Return the [X, Y] coordinate for the center point of the cell that contains the specified text.  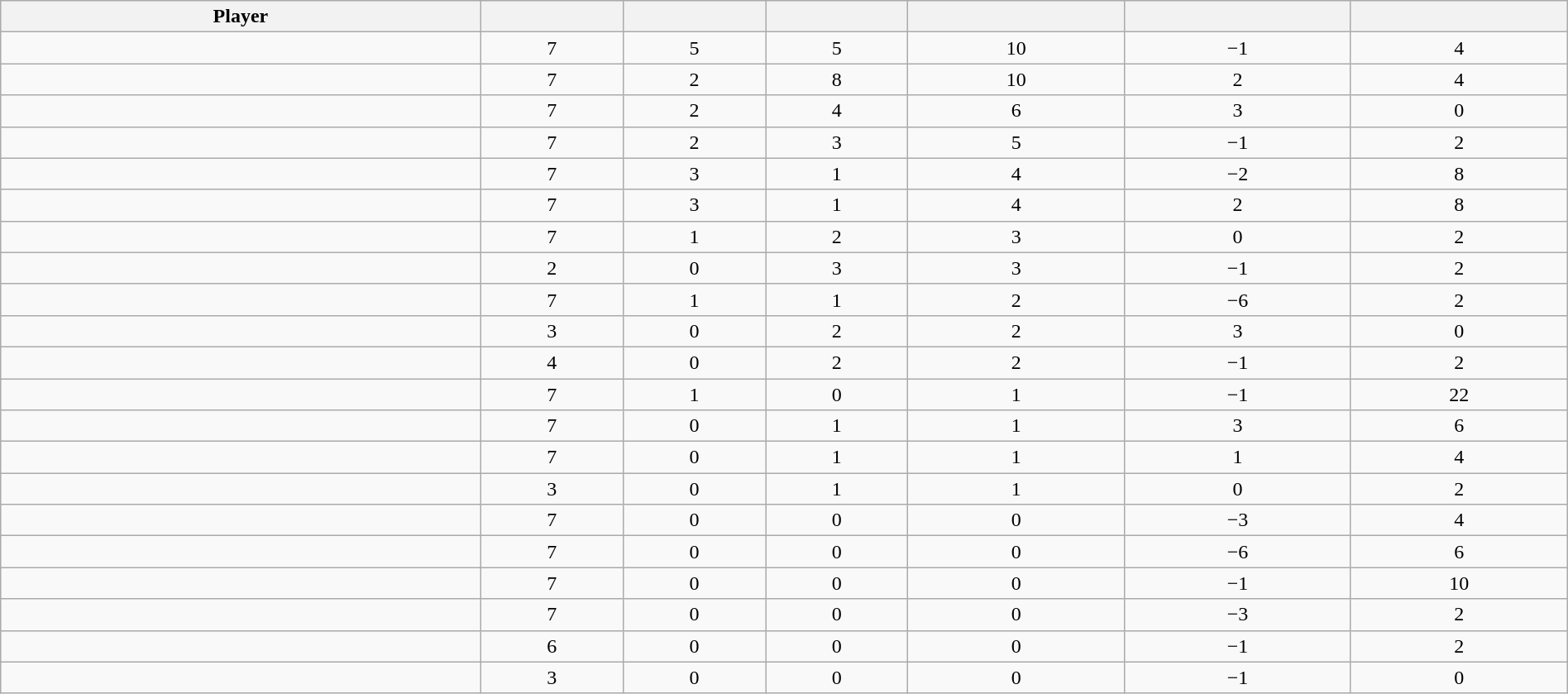
Player [241, 17]
−2 [1237, 174]
22 [1459, 395]
